Scan for the cell matching the given text and deliver its [X, Y] coordinate at center. 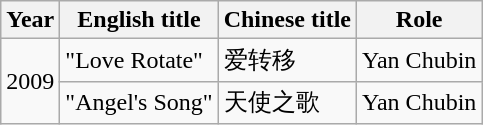
爱转移 [287, 60]
"Angel's Song" [139, 102]
Year [30, 20]
English title [139, 20]
Chinese title [287, 20]
天使之歌 [287, 102]
2009 [30, 82]
"Love Rotate" [139, 60]
Role [420, 20]
